Locate the cell with the specified text and output its (x, y) center coordinate. 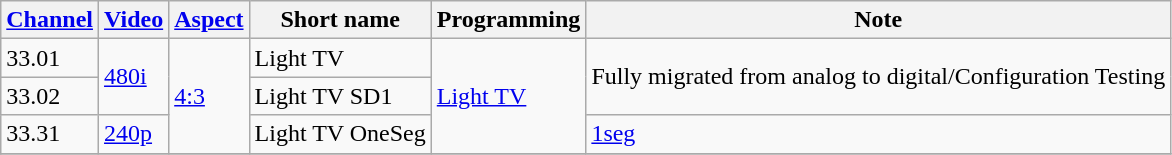
1seg (878, 134)
33.02 (50, 96)
Channel (50, 20)
Fully migrated from analog to digital/Configuration Testing (878, 77)
Note (878, 20)
33.31 (50, 134)
480i (134, 77)
Short name (340, 20)
Aspect (209, 20)
240p (134, 134)
Programming (508, 20)
4:3 (209, 96)
33.01 (50, 58)
Light TV SD1 (340, 96)
Light TV OneSeg (340, 134)
Video (134, 20)
